Return the [x, y] coordinate for the center point of the cell that contains the specified text.  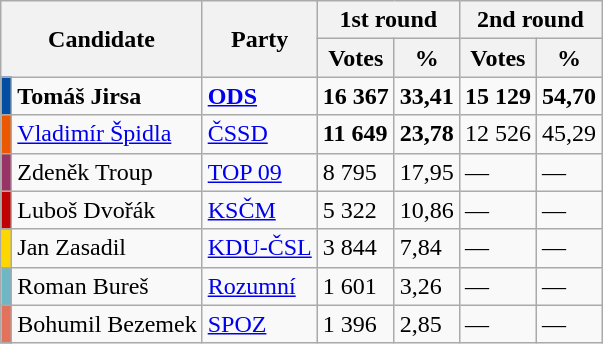
16 367 [356, 96]
12 526 [498, 134]
1 396 [356, 324]
Tomáš Jirsa [107, 96]
KDU-ČSL [260, 248]
Candidate [102, 39]
2,85 [426, 324]
7,84 [426, 248]
Party [260, 39]
Rozumní [260, 286]
Luboš Dvořák [107, 210]
15 129 [498, 96]
54,70 [568, 96]
8 795 [356, 172]
5 322 [356, 210]
TOP 09 [260, 172]
ODS [260, 96]
10,86 [426, 210]
Zdeněk Troup [107, 172]
33,41 [426, 96]
1st round [388, 20]
Bohumil Bezemek [107, 324]
2nd round [530, 20]
23,78 [426, 134]
3 844 [356, 248]
Roman Bureš [107, 286]
Vladimír Špidla [107, 134]
1 601 [356, 286]
KSČM [260, 210]
ČSSD [260, 134]
Jan Zasadil [107, 248]
3,26 [426, 286]
17,95 [426, 172]
11 649 [356, 134]
45,29 [568, 134]
SPOZ [260, 324]
